Return the (X, Y) coordinate for the center point of the cell that contains the specified text.  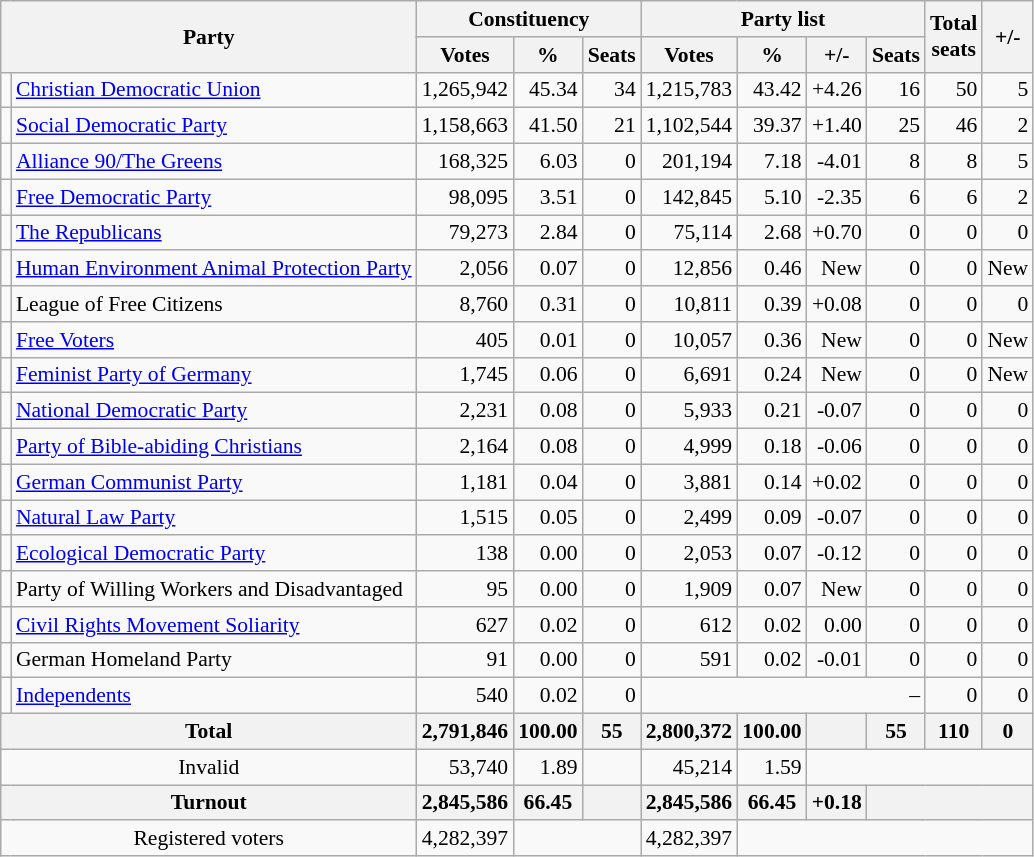
3,881 (689, 482)
12,856 (689, 269)
2,800,372 (689, 732)
0.04 (548, 482)
1,158,663 (465, 126)
Constituency (529, 19)
0.05 (548, 518)
1,265,942 (465, 90)
7.18 (772, 162)
50 (954, 90)
75,114 (689, 233)
45,214 (689, 767)
0.06 (548, 375)
110 (954, 732)
1.89 (548, 767)
39.37 (772, 126)
16 (896, 90)
95 (465, 589)
-0.12 (837, 554)
0.46 (772, 269)
Civil Rights Movement Soliarity (214, 625)
10,811 (689, 304)
4,999 (689, 447)
0.01 (548, 340)
+0.18 (837, 803)
+0.70 (837, 233)
+0.02 (837, 482)
98,095 (465, 197)
2,056 (465, 269)
6.03 (548, 162)
34 (612, 90)
2,231 (465, 411)
2,053 (689, 554)
53,740 (465, 767)
0.39 (772, 304)
– (783, 696)
1,909 (689, 589)
0.36 (772, 340)
91 (465, 660)
168,325 (465, 162)
591 (689, 660)
2.68 (772, 233)
Turnout (209, 803)
Party of Bible-abiding Christians (214, 447)
Alliance 90/The Greens (214, 162)
Registered voters (209, 839)
5,933 (689, 411)
Party (209, 36)
138 (465, 554)
201,194 (689, 162)
612 (689, 625)
79,273 (465, 233)
3.51 (548, 197)
0.18 (772, 447)
405 (465, 340)
25 (896, 126)
Independents (214, 696)
2.84 (548, 233)
Party list (783, 19)
45.34 (548, 90)
-0.01 (837, 660)
43.42 (772, 90)
2,791,846 (465, 732)
German Communist Party (214, 482)
+1.40 (837, 126)
46 (954, 126)
National Democratic Party (214, 411)
1,745 (465, 375)
627 (465, 625)
1,215,783 (689, 90)
1.59 (772, 767)
Feminist Party of Germany (214, 375)
10,057 (689, 340)
Invalid (209, 767)
Human Environment Animal Protection Party (214, 269)
-0.06 (837, 447)
-4.01 (837, 162)
1,102,544 (689, 126)
+4.26 (837, 90)
-2.35 (837, 197)
Natural Law Party (214, 518)
Free Democratic Party (214, 197)
0.31 (548, 304)
League of Free Citizens (214, 304)
Ecological Democratic Party (214, 554)
Total (209, 732)
0.24 (772, 375)
5.10 (772, 197)
6,691 (689, 375)
540 (465, 696)
1,515 (465, 518)
Party of Willing Workers and Disadvantaged (214, 589)
0.21 (772, 411)
142,845 (689, 197)
2,164 (465, 447)
German Homeland Party (214, 660)
Free Voters (214, 340)
The Republicans (214, 233)
0.09 (772, 518)
8,760 (465, 304)
21 (612, 126)
1,181 (465, 482)
0.14 (772, 482)
+0.08 (837, 304)
Social Democratic Party (214, 126)
Christian Democratic Union (214, 90)
Totalseats (954, 36)
2,499 (689, 518)
41.50 (548, 126)
